Return the (X, Y) coordinate for the center point of the cell that contains the specified text.  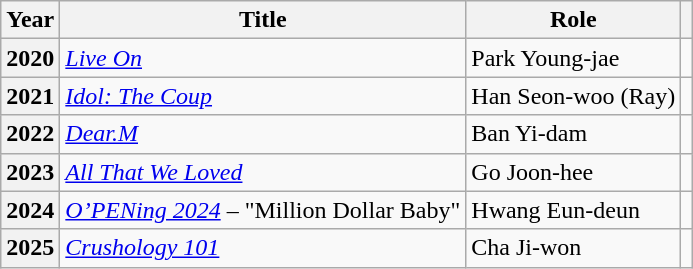
Cha Ji-won (574, 248)
Role (574, 20)
2025 (30, 248)
Title (263, 20)
Go Joon-hee (574, 172)
2023 (30, 172)
2020 (30, 58)
Live On (263, 58)
Crushology 101 (263, 248)
Park Young-jae (574, 58)
2022 (30, 134)
Han Seon-woo (Ray) (574, 96)
Hwang Eun-deun (574, 210)
2024 (30, 210)
Ban Yi-dam (574, 134)
Idol: The Coup (263, 96)
Year (30, 20)
2021 (30, 96)
All That We Loved (263, 172)
O’PENing 2024 – "Million Dollar Baby" (263, 210)
Dear.M (263, 134)
